Scan for the cell matching the given text and deliver its (X, Y) coordinate at center. 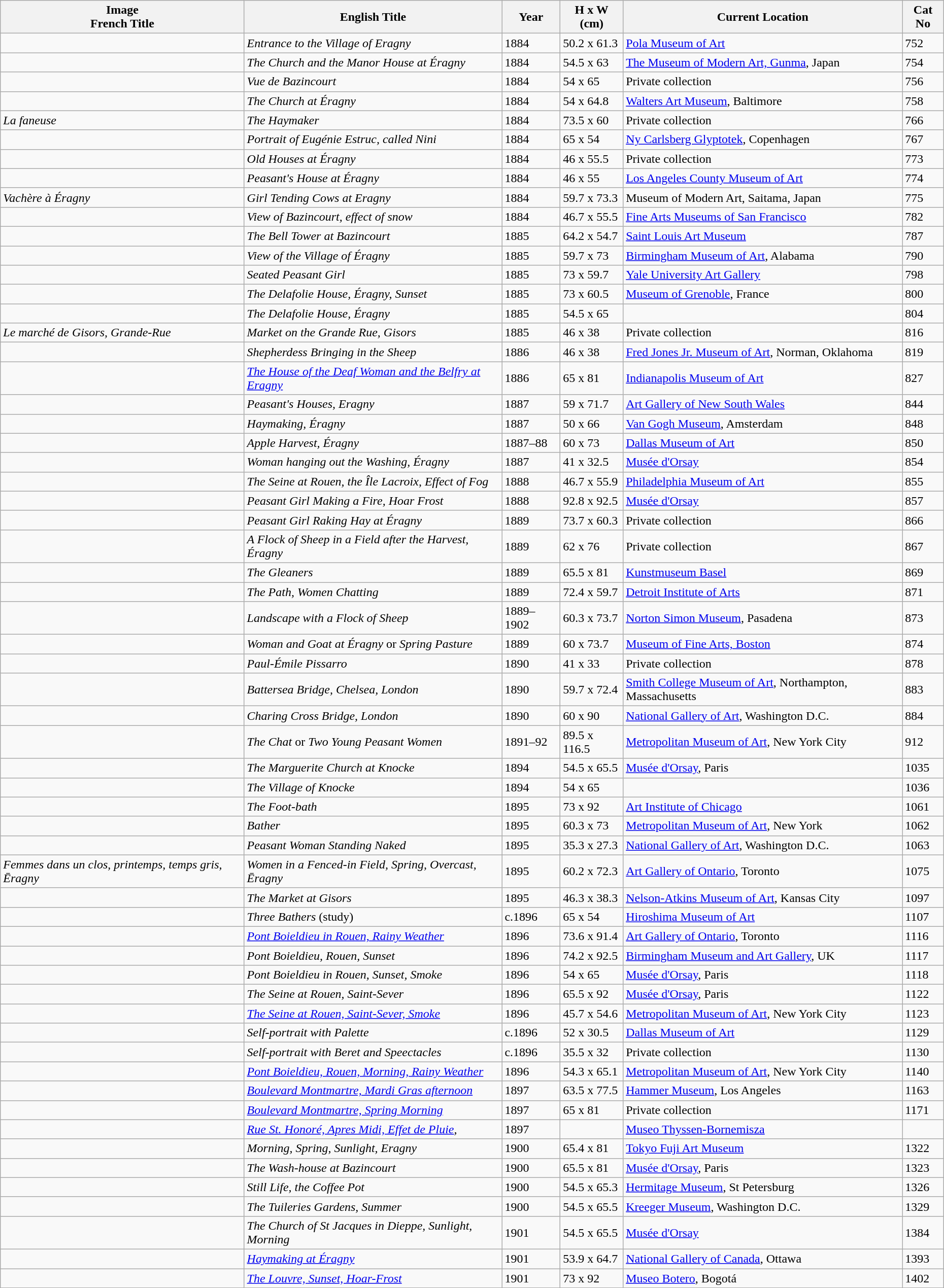
819 (923, 352)
1891–92 (531, 742)
73 x 60.5 (592, 294)
873 (923, 618)
Self-portrait with Palette (373, 1033)
871 (923, 592)
52 x 30.5 (592, 1033)
Hammer Museum, Los Angeles (763, 1091)
Portrait of Eugénie Estruc, called Nini (373, 140)
Women in a Fenced-in Field, Spring, Overcast, Ēragny (373, 872)
59.7 x 73.3 (592, 197)
59.7 x 72.4 (592, 690)
35.3 x 27.3 (592, 845)
The Tuileries Gardens, Summer (373, 1206)
1171 (923, 1110)
Nelson-Atkins Museum of Art, Kansas City (763, 897)
59.7 x 73 (592, 255)
The Seine at Rouen, Saint-Sever (373, 994)
Art Gallery of New South Wales (763, 404)
Current Location (763, 17)
1323 (923, 1168)
English Title (373, 17)
1097 (923, 897)
59 x 71.7 (592, 404)
The Chat or Two Young Peasant Women (373, 742)
35.5 x 32 (592, 1052)
Landscape with a Flock of Sheep (373, 618)
854 (923, 462)
Le marché de Gisors, Grande-Rue (122, 333)
Three Bathers (study) (373, 917)
1326 (923, 1187)
Norton Simon Museum, Pasadena (763, 618)
Shepherdess Bringing in the Sheep (373, 352)
848 (923, 424)
60.3 x 73 (592, 826)
844 (923, 404)
878 (923, 664)
54 x 64.8 (592, 101)
Detroit Institute of Arts (763, 592)
Walters Art Museum, Baltimore (763, 101)
Vue de Bazincourt (373, 82)
790 (923, 255)
1117 (923, 955)
855 (923, 481)
1384 (923, 1233)
46 x 55.5 (592, 159)
41 x 32.5 (592, 462)
Museo Thyssen-Bornemisza (763, 1129)
1887–88 (531, 443)
Femmes dans un clos, printemps, temps gris, Ēragny (122, 872)
The Seine at Rouen, Saint-Sever, Smoke (373, 1014)
Tokyo Fuji Art Museum (763, 1148)
The Delafolie House, Éragny, Sunset (373, 294)
1062 (923, 826)
The Path, Women Chatting (373, 592)
62 x 76 (592, 546)
The Marguerite Church at Knocke (373, 768)
867 (923, 546)
767 (923, 140)
74.2 x 92.5 (592, 955)
884 (923, 716)
The Delafolie House, Éragny (373, 314)
Peasant's House at Éragny (373, 178)
Year (531, 17)
Pont Boieldieu in Rouen, Sunset, Smoke (373, 975)
The Church of St Jacques in Dieppe, Sunlight, Morning (373, 1233)
46.3 x 38.3 (592, 897)
92.8 x 92.5 (592, 501)
Charing Cross Bridge, London (373, 716)
73 x 59.7 (592, 275)
1116 (923, 936)
Museum of Modern Art, Saitama, Japan (763, 197)
Indianapolis Museum of Art (763, 378)
Bather (373, 826)
73.6 x 91.4 (592, 936)
1036 (923, 787)
Pont Boieldieu, Rouen, Sunset (373, 955)
Woman and Goat at Éragny or Spring Pasture (373, 644)
Vachère à Éragny (122, 197)
Apple Harvest, Éragny (373, 443)
Market on the Grande Rue, Gisors (373, 333)
50 x 66 (592, 424)
Rue St. Honoré, Apres Midi, Effet de Pluie, (373, 1129)
63.5 x 77.5 (592, 1091)
Fred Jones Jr. Museum of Art, Norman, Oklahoma (763, 352)
The Foot-bath (373, 807)
Los Angeles County Museum of Art (763, 178)
1163 (923, 1091)
60.2 x 72.3 (592, 872)
775 (923, 197)
Pola Museum of Art (763, 43)
Battersea Bridge, Chelsea, London (373, 690)
Haymaking at Éragny (373, 1259)
Seated Peasant Girl (373, 275)
Old Houses at Éragny (373, 159)
Van Gogh Museum, Amsterdam (763, 424)
The Louvre, Sunset, Hoar-Frost (373, 1278)
Peasant's Houses, Eragny (373, 404)
804 (923, 314)
The Wash-house at Bazincourt (373, 1168)
Museum of Fine Arts, Boston (763, 644)
773 (923, 159)
The Gleaners (373, 572)
46 x 55 (592, 178)
46.7 x 55.5 (592, 217)
866 (923, 520)
Kreeger Museum, Washington D.C. (763, 1206)
1129 (923, 1033)
Fine Arts Museums of San Francisco (763, 217)
The Village of Knocke (373, 787)
89.5 x 116.5 (592, 742)
54.5 x 65.3 (592, 1187)
766 (923, 120)
754 (923, 62)
756 (923, 82)
752 (923, 43)
1118 (923, 975)
60.3 x 73.7 (592, 618)
800 (923, 294)
The House of the Deaf Woman and the Belfry at Eragny (373, 378)
Museo Botero, Bogotá (763, 1278)
Hiroshima Museum of Art (763, 917)
1063 (923, 845)
1122 (923, 994)
1393 (923, 1259)
53.9 x 64.7 (592, 1259)
Haymaking, Éragny (373, 424)
Birmingham Museum of Art, Alabama (763, 255)
912 (923, 742)
857 (923, 501)
1329 (923, 1206)
Morning, Spring, Sunlight, Eragny (373, 1148)
54.5 x 65 (592, 314)
The Church and the Manor House at Éragny (373, 62)
Art Institute of Chicago (763, 807)
Saint Louis Art Museum (763, 236)
65.4 x 81 (592, 1148)
1402 (923, 1278)
The Market at Gisors (373, 897)
1889–1902 (531, 618)
1130 (923, 1052)
A Flock of Sheep in a Field after the Harvest, Éragny (373, 546)
50.2 x 61.3 (592, 43)
Peasant Girl Making a Fire, Hoar Frost (373, 501)
Ny Carlsberg Glyptotek, Copenhagen (763, 140)
1123 (923, 1014)
Yale University Art Gallery (763, 275)
Pont Boieldieu in Rouen, Rainy Weather (373, 936)
883 (923, 690)
1061 (923, 807)
Self-portrait with Beret and Speectacles (373, 1052)
Woman hanging out the Washing, Éragny (373, 462)
73.5 x 60 (592, 120)
60 x 73.7 (592, 644)
Metropolitan Museum of Art, New York (763, 826)
Kunstmuseum Basel (763, 572)
41 x 33 (592, 664)
54.5 x 63 (592, 62)
The Seine at Rouen, the Île Lacroix, Effect of Fog (373, 481)
Cat No (923, 17)
Birmingham Museum and Art Gallery, UK (763, 955)
65.5 x 92 (592, 994)
827 (923, 378)
73.7 x 60.3 (592, 520)
Museum of Grenoble, France (763, 294)
Boulevard Montmartre, Mardi Gras afternoon (373, 1091)
869 (923, 572)
H x W (cm) (592, 17)
View of the Village of Éragny (373, 255)
Boulevard Montmartre, Spring Morning (373, 1110)
758 (923, 101)
Pont Boieldieu, Rouen, Morning, Rainy Weather (373, 1071)
45.7 x 54.6 (592, 1014)
Paul-Émile Pissarro (373, 664)
60 x 73 (592, 443)
Hermitage Museum, St Petersburg (763, 1187)
782 (923, 217)
1140 (923, 1071)
Girl Tending Cows at Eragny (373, 197)
View of Bazincourt, effect of snow (373, 217)
La faneuse (122, 120)
1322 (923, 1148)
64.2 x 54.7 (592, 236)
798 (923, 275)
Still Life, the Coffee Pot (373, 1187)
The Church at Éragny (373, 101)
Smith College Museum of Art, Northampton, Massachusetts (763, 690)
787 (923, 236)
1107 (923, 917)
The Museum of Modern Art, Gunma, Japan (763, 62)
54.3 x 65.1 (592, 1071)
The Bell Tower at Bazincourt (373, 236)
46.7 x 55.9 (592, 481)
ImageFrench Title (122, 17)
Entrance to the Village of Eragny (373, 43)
The Haymaker (373, 120)
Peasant Girl Raking Hay at Éragny (373, 520)
Peasant Woman Standing Naked (373, 845)
774 (923, 178)
874 (923, 644)
Philadelphia Museum of Art (763, 481)
850 (923, 443)
National Gallery of Canada, Ottawa (763, 1259)
1035 (923, 768)
816 (923, 333)
72.4 x 59.7 (592, 592)
60 x 90 (592, 716)
1075 (923, 872)
